Find where the given text appears and provide that cell's center as (x, y) coordinate. 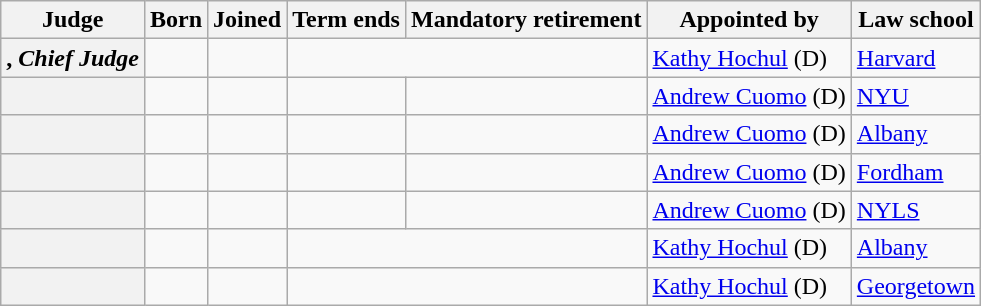
Judge (73, 20)
Appointed by (749, 20)
Term ends (346, 20)
Harvard (916, 58)
, Chief Judge (73, 58)
Born (176, 20)
Law school (916, 20)
Mandatory retirement (526, 20)
Joined (248, 20)
Georgetown (916, 286)
NYU (916, 96)
Fordham (916, 172)
NYLS (916, 210)
